Identify which cell holds the provided text, then report its (x, y) central coordinate. 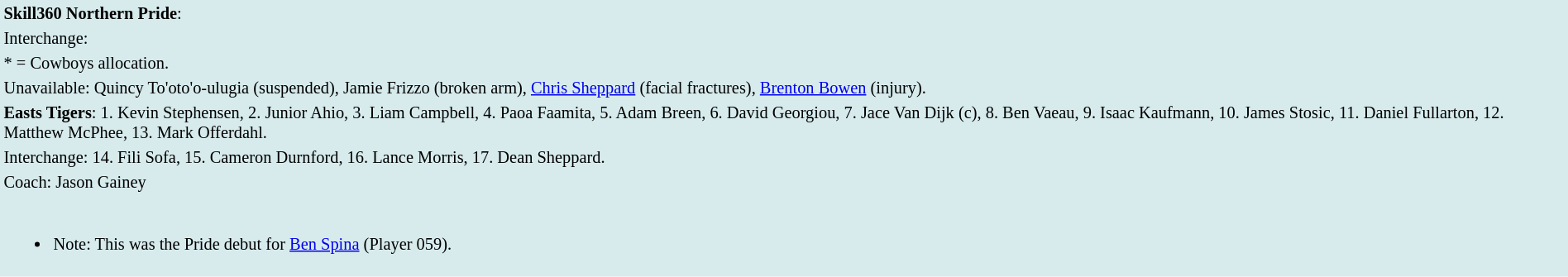
Coach: Jason Gainey (784, 182)
Skill360 Northern Pride: (784, 13)
Interchange: (784, 38)
Interchange: 14. Fili Sofa, 15. Cameron Durnford, 16. Lance Morris, 17. Dean Sheppard. (784, 157)
Note: This was the Pride debut for Ben Spina (Player 059). (784, 234)
* = Cowboys allocation. (784, 63)
Unavailable: Quincy To'oto'o-ulugia (suspended), Jamie Frizzo (broken arm), Chris Sheppard (facial fractures), Brenton Bowen (injury). (784, 88)
